Locate the cell with the specified text and output its [x, y] center coordinate. 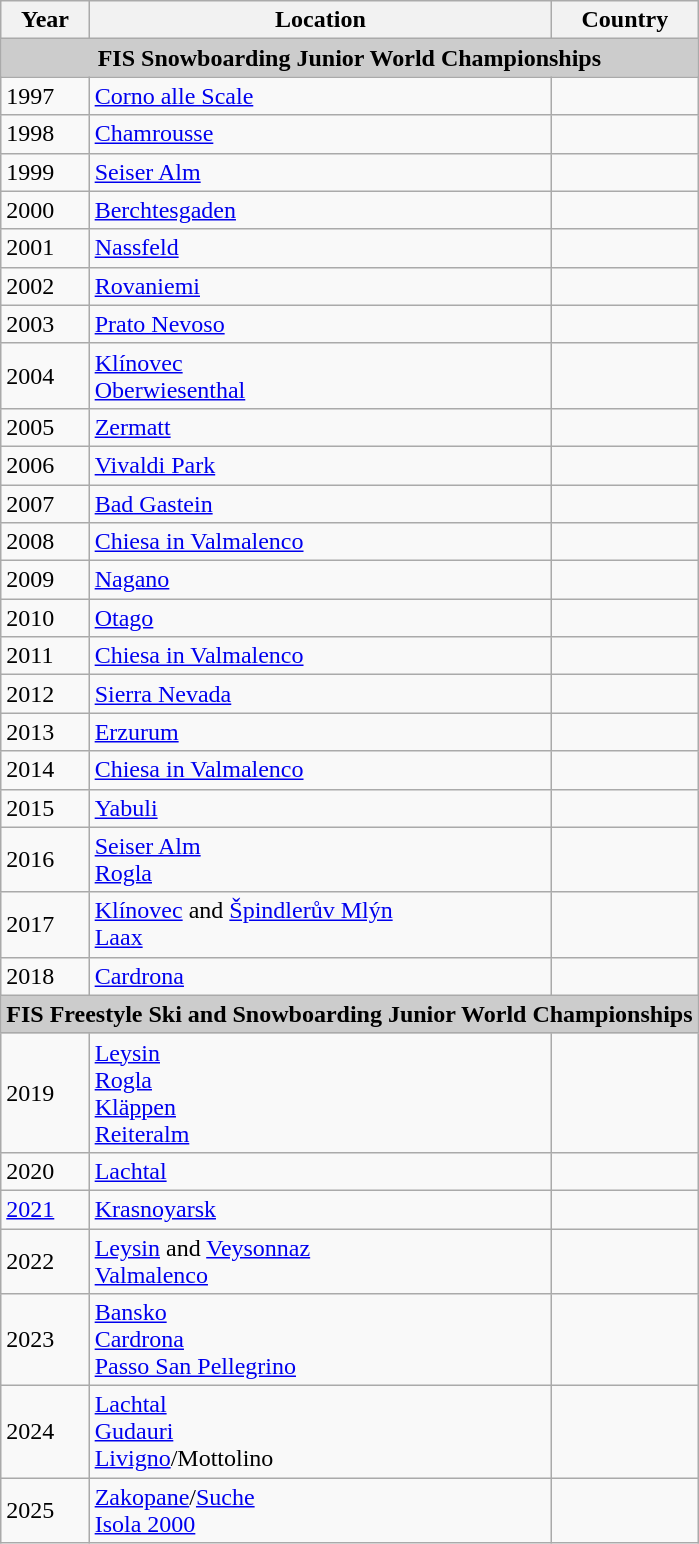
Location [320, 20]
Zermatt [320, 427]
FIS Snowboarding Junior World Championships [350, 58]
2017 [45, 924]
Leysin and VeysonnazValmalenco [320, 1260]
BanskoCardronaPasso San Pellegrino [320, 1340]
Chamrousse [320, 134]
2024 [45, 1432]
2021 [45, 1209]
Otago [320, 618]
Yabuli [320, 808]
Berchtesgaden [320, 210]
2016 [45, 860]
LeysinRoglaKläppenReiteralm [320, 1092]
2009 [45, 580]
2005 [45, 427]
Cardrona [320, 976]
Prato Nevoso [320, 324]
Zakopane/SucheIsola 2000 [320, 1510]
Vivaldi Park [320, 465]
2018 [45, 976]
Nassfeld [320, 248]
2006 [45, 465]
Seiser AlmRogla [320, 860]
2022 [45, 1260]
Bad Gastein [320, 503]
2012 [45, 694]
1998 [45, 134]
FIS Freestyle Ski and Snowboarding Junior World Championships [350, 1014]
1997 [45, 96]
2020 [45, 1171]
2007 [45, 503]
Klínovec and Špindlerův MlýnLaax [320, 924]
2004 [45, 376]
Country [625, 20]
Corno alle Scale [320, 96]
2010 [45, 618]
2000 [45, 210]
2008 [45, 542]
KlínovecOberwiesenthal [320, 376]
Erzurum [320, 732]
2023 [45, 1340]
Seiser Alm [320, 172]
2011 [45, 656]
2001 [45, 248]
2025 [45, 1510]
2014 [45, 770]
Sierra Nevada [320, 694]
1999 [45, 172]
Year [45, 20]
2019 [45, 1092]
2013 [45, 732]
Lachtal [320, 1171]
Nagano [320, 580]
2015 [45, 808]
2002 [45, 286]
Krasnoyarsk [320, 1209]
LachtalGudauriLivigno/Mottolino [320, 1432]
2003 [45, 324]
Rovaniemi [320, 286]
